Output the (X, Y) coordinate of the center of the cell containing the given text.  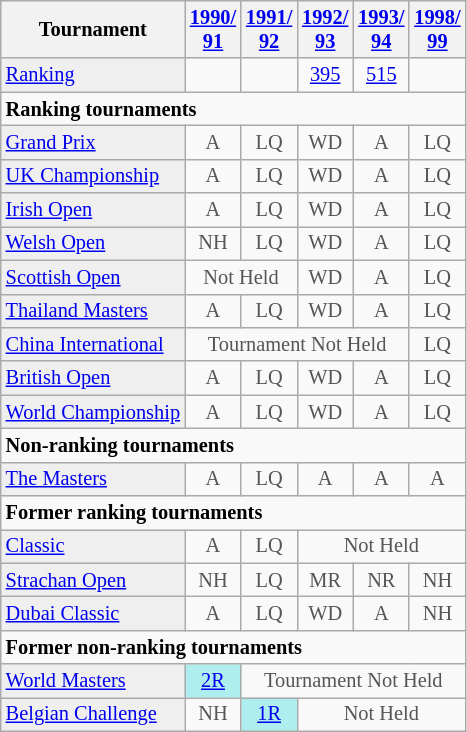
Strachan Open (93, 580)
NR (381, 580)
Ranking (93, 75)
Scottish Open (93, 277)
1R (269, 714)
1990/91 (213, 29)
515 (381, 75)
Grand Prix (93, 142)
Ranking tournaments (234, 109)
1992/93 (325, 29)
The Masters (93, 479)
World Masters (93, 681)
Thailand Masters (93, 311)
Welsh Open (93, 243)
China International (93, 344)
Non-ranking tournaments (234, 445)
British Open (93, 378)
World Championship (93, 412)
Former non-ranking tournaments (234, 647)
Former ranking tournaments (234, 513)
1998/99 (437, 29)
UK Championship (93, 176)
Tournament (93, 29)
Irish Open (93, 210)
1991/92 (269, 29)
1993/94 (381, 29)
Dubai Classic (93, 613)
2R (213, 681)
Belgian Challenge (93, 714)
Classic (93, 546)
MR (325, 580)
395 (325, 75)
